Search for the cell housing the specified text and yield its [x, y] center coordinate. 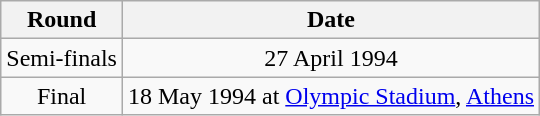
Round [62, 20]
Date [330, 20]
Final [62, 96]
Semi-finals [62, 58]
18 May 1994 at Olympic Stadium, Athens [330, 96]
27 April 1994 [330, 58]
